Return [x, y] of the center of cell containing provided text 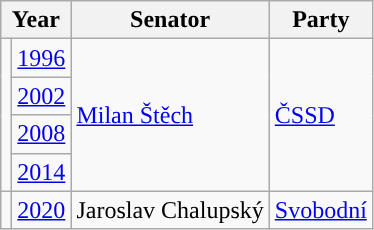
2014 [42, 172]
1996 [42, 58]
Milan Štěch [170, 115]
2020 [42, 210]
ČSSD [320, 115]
Jaroslav Chalupský [170, 210]
2008 [42, 134]
Svobodní [320, 210]
Senator [170, 20]
Party [320, 20]
Year [36, 20]
2002 [42, 96]
